From the cell containing the given text, extract its center point as [X, Y] coordinate. 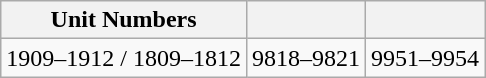
9818–9821 [306, 58]
1909–1912 / 1809–1812 [124, 58]
9951–9954 [426, 58]
Unit Numbers [124, 20]
